Capture the cell that displays the provided text and extract its (X, Y) central coordinate. 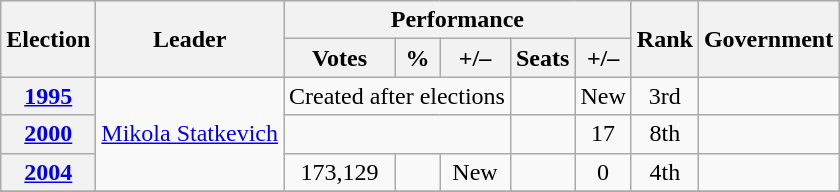
2004 (48, 172)
1995 (48, 96)
2000 (48, 134)
Government (768, 39)
Created after elections (398, 96)
% (417, 58)
Election (48, 39)
Seats (542, 58)
3rd (664, 96)
0 (603, 172)
Rank (664, 39)
4th (664, 172)
173,129 (340, 172)
8th (664, 134)
Leader (190, 39)
Mikola Statkevich (190, 134)
Performance (458, 20)
17 (603, 134)
Votes (340, 58)
